Detect which cell encompasses the target text, then output its [x, y] center coordinate. 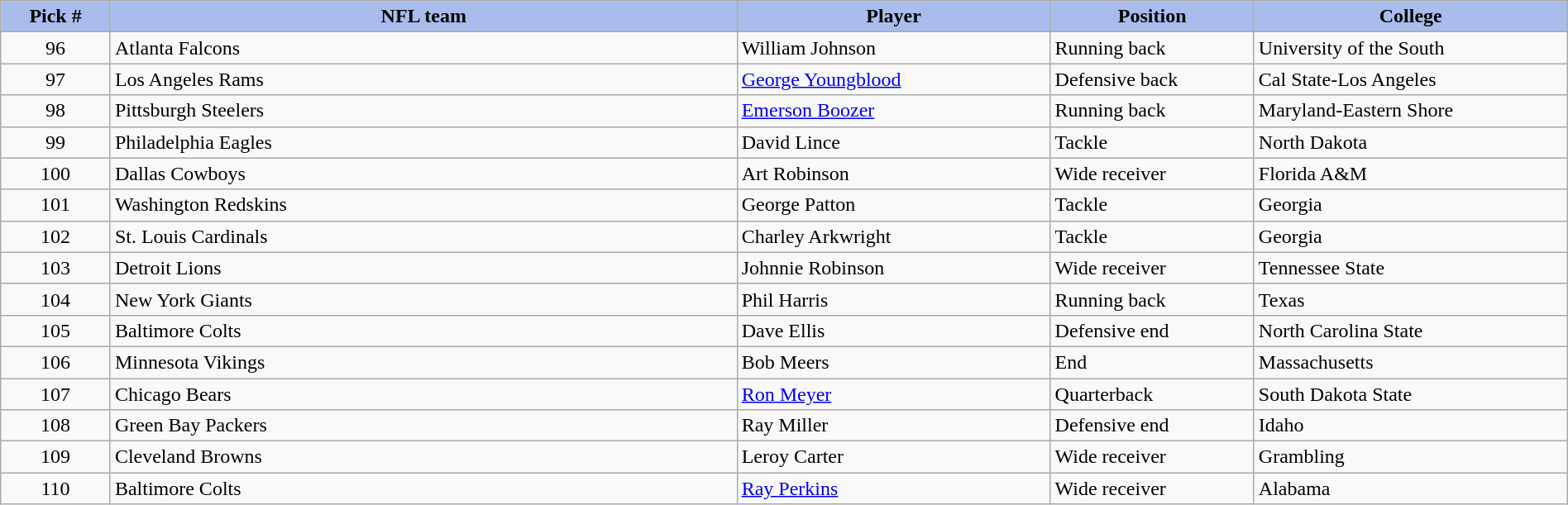
Massachusetts [1411, 362]
Atlanta Falcons [423, 48]
Bob Meers [893, 362]
Pittsburgh Steelers [423, 111]
Chicago Bears [423, 394]
Ron Meyer [893, 394]
Defensive back [1152, 79]
George Youngblood [893, 79]
Position [1152, 17]
North Dakota [1411, 142]
University of the South [1411, 48]
Pick # [56, 17]
St. Louis Cardinals [423, 236]
Ray Perkins [893, 488]
Tennessee State [1411, 268]
Florida A&M [1411, 174]
David Lince [893, 142]
106 [56, 362]
Detroit Lions [423, 268]
Cleveland Browns [423, 457]
107 [56, 394]
New York Giants [423, 299]
Leroy Carter [893, 457]
Philadelphia Eagles [423, 142]
Texas [1411, 299]
Ray Miller [893, 426]
99 [56, 142]
100 [56, 174]
102 [56, 236]
96 [56, 48]
NFL team [423, 17]
Player [893, 17]
103 [56, 268]
Johnnie Robinson [893, 268]
Grambling [1411, 457]
North Carolina State [1411, 331]
110 [56, 488]
End [1152, 362]
104 [56, 299]
George Patton [893, 205]
College [1411, 17]
Minnesota Vikings [423, 362]
101 [56, 205]
Green Bay Packers [423, 426]
Phil Harris [893, 299]
Emerson Boozer [893, 111]
108 [56, 426]
Alabama [1411, 488]
Los Angeles Rams [423, 79]
Dallas Cowboys [423, 174]
Quarterback [1152, 394]
105 [56, 331]
Charley Arkwright [893, 236]
Idaho [1411, 426]
Maryland-Eastern Shore [1411, 111]
Cal State-Los Angeles [1411, 79]
Washington Redskins [423, 205]
William Johnson [893, 48]
Dave Ellis [893, 331]
South Dakota State [1411, 394]
109 [56, 457]
97 [56, 79]
Art Robinson [893, 174]
98 [56, 111]
